Return (X, Y) of the center of cell containing provided text 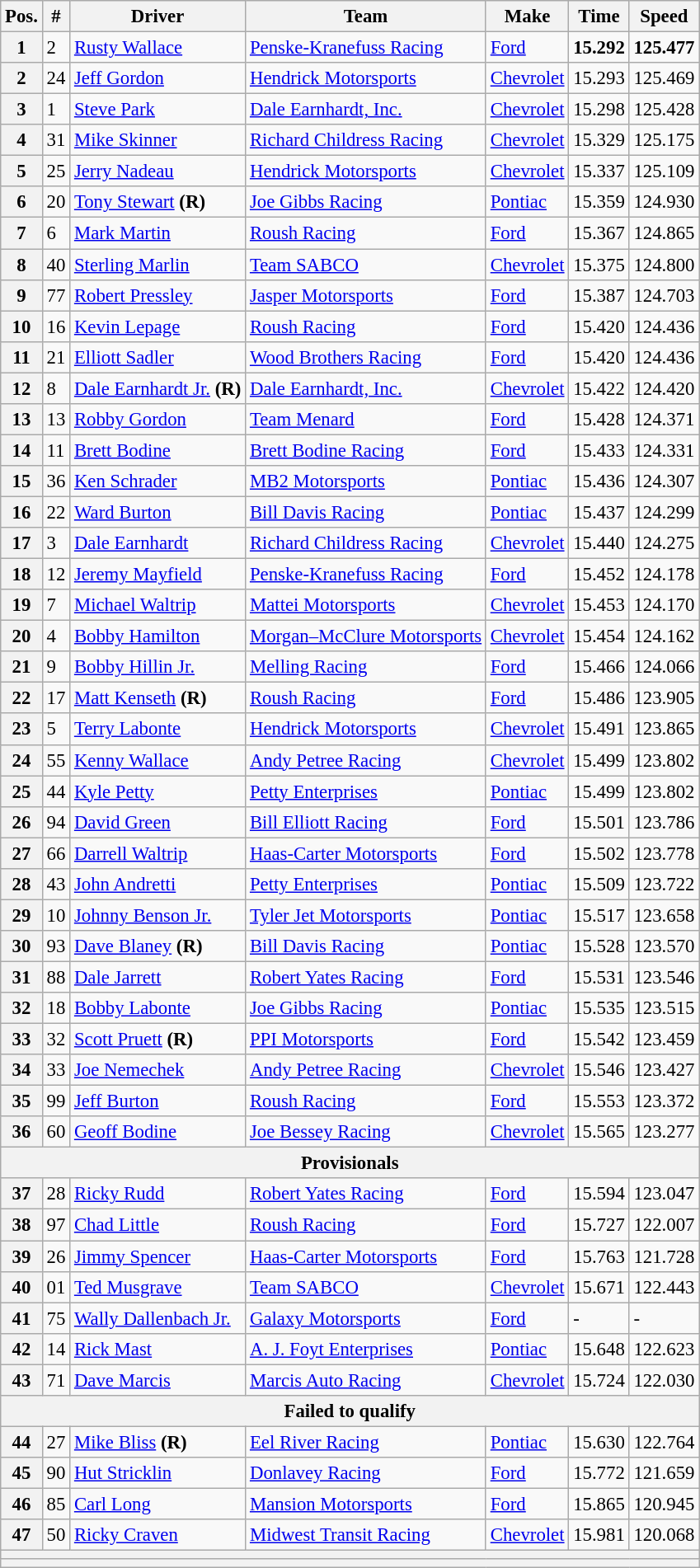
Melling Racing (366, 667)
15.337 (599, 171)
124.299 (665, 512)
124.307 (665, 481)
99 (56, 1101)
Bobby Hillin Jr. (158, 667)
23 (21, 730)
15.453 (599, 605)
Mark Martin (158, 233)
15.501 (599, 822)
Kenny Wallace (158, 760)
124.275 (665, 543)
15.466 (599, 667)
Tony Stewart (R) (158, 202)
PPI Motorsports (366, 1040)
Jeff Gordon (158, 78)
124.331 (665, 450)
Failed to qualify (350, 1411)
75 (56, 1318)
39 (21, 1256)
15.387 (599, 295)
15.528 (599, 946)
15.763 (599, 1256)
Jasper Motorsports (366, 295)
MB2 Motorsports (366, 481)
15.535 (599, 1008)
122.764 (665, 1442)
15.359 (599, 202)
34 (21, 1070)
John Andretti (158, 885)
125.109 (665, 171)
15.486 (599, 698)
88 (56, 977)
125.477 (665, 48)
Mike Skinner (158, 140)
Robert Pressley (158, 295)
Wally Dallenbach Jr. (158, 1318)
01 (56, 1287)
85 (56, 1504)
55 (56, 760)
15.375 (599, 265)
Jeremy Mayfield (158, 575)
15.437 (599, 512)
123.570 (665, 946)
Bobby Hamilton (158, 636)
Robby Gordon (158, 420)
125.175 (665, 140)
15.298 (599, 110)
15.671 (599, 1287)
15.454 (599, 636)
50 (56, 1535)
15.491 (599, 730)
Jeff Burton (158, 1101)
Ward Burton (158, 512)
Kyle Petty (158, 791)
Darrell Waltrip (158, 853)
94 (56, 822)
35 (21, 1101)
124.420 (665, 388)
15.367 (599, 233)
Jerry Nadeau (158, 171)
123.372 (665, 1101)
15.517 (599, 915)
Bill Elliott Racing (366, 822)
# (56, 16)
123.786 (665, 822)
60 (56, 1132)
Ken Schrader (158, 481)
15.436 (599, 481)
Elliott Sadler (158, 357)
123.277 (665, 1132)
124.178 (665, 575)
Matt Kenseth (R) (158, 698)
124.162 (665, 636)
Dave Blaney (R) (158, 946)
124.066 (665, 667)
122.443 (665, 1287)
97 (56, 1225)
Provisionals (350, 1163)
15.772 (599, 1473)
122.030 (665, 1380)
Johnny Benson Jr. (158, 915)
125.469 (665, 78)
Ted Musgrave (158, 1287)
Brett Bodine (158, 450)
41 (21, 1318)
120.068 (665, 1535)
Team (366, 16)
David Green (158, 822)
Team Menard (366, 420)
Jimmy Spencer (158, 1256)
Make (527, 16)
Donlavey Racing (366, 1473)
71 (56, 1380)
15.502 (599, 853)
15.565 (599, 1132)
121.659 (665, 1473)
123.905 (665, 698)
Ricky Rudd (158, 1195)
15.594 (599, 1195)
15.865 (599, 1504)
15.422 (599, 388)
Rusty Wallace (158, 48)
15.292 (599, 48)
123.658 (665, 915)
15 (21, 481)
15.531 (599, 977)
123.427 (665, 1070)
Mattei Motorsports (366, 605)
121.728 (665, 1256)
Midwest Transit Racing (366, 1535)
15.428 (599, 420)
120.945 (665, 1504)
15.546 (599, 1070)
123.722 (665, 885)
Bobby Labonte (158, 1008)
123.778 (665, 853)
Brett Bodine Racing (366, 450)
15.981 (599, 1535)
15.648 (599, 1349)
123.515 (665, 1008)
19 (21, 605)
Dale Earnhardt Jr. (R) (158, 388)
37 (21, 1195)
124.703 (665, 295)
122.007 (665, 1225)
124.800 (665, 265)
Ricky Craven (158, 1535)
122.623 (665, 1349)
Carl Long (158, 1504)
Mansion Motorsports (366, 1504)
15.727 (599, 1225)
124.865 (665, 233)
Dale Earnhardt (158, 543)
123.047 (665, 1195)
15.329 (599, 140)
124.371 (665, 420)
Hut Stricklin (158, 1473)
42 (21, 1349)
45 (21, 1473)
77 (56, 295)
Joe Bessey Racing (366, 1132)
93 (56, 946)
Kevin Lepage (158, 326)
Dale Jarrett (158, 977)
29 (21, 915)
Geoff Bodine (158, 1132)
15.440 (599, 543)
Michael Waltrip (158, 605)
30 (21, 946)
125.428 (665, 110)
Terry Labonte (158, 730)
90 (56, 1473)
15.433 (599, 450)
Morgan–McClure Motorsports (366, 636)
Time (599, 16)
Scott Pruett (R) (158, 1040)
Chad Little (158, 1225)
123.546 (665, 977)
124.170 (665, 605)
Wood Brothers Racing (366, 357)
15.630 (599, 1442)
15.452 (599, 575)
47 (21, 1535)
66 (56, 853)
Sterling Marlin (158, 265)
Mike Bliss (R) (158, 1442)
Galaxy Motorsports (366, 1318)
Driver (158, 16)
Steve Park (158, 110)
Eel River Racing (366, 1442)
15.724 (599, 1380)
124.930 (665, 202)
Rick Mast (158, 1349)
A. J. Foyt Enterprises (366, 1349)
15.509 (599, 885)
Joe Nemechek (158, 1070)
15.542 (599, 1040)
Speed (665, 16)
15.293 (599, 78)
Tyler Jet Motorsports (366, 915)
38 (21, 1225)
Marcis Auto Racing (366, 1380)
Pos. (21, 16)
46 (21, 1504)
123.459 (665, 1040)
Dave Marcis (158, 1380)
123.865 (665, 730)
15.553 (599, 1101)
